Search for the cell housing the specified text and yield its [X, Y] center coordinate. 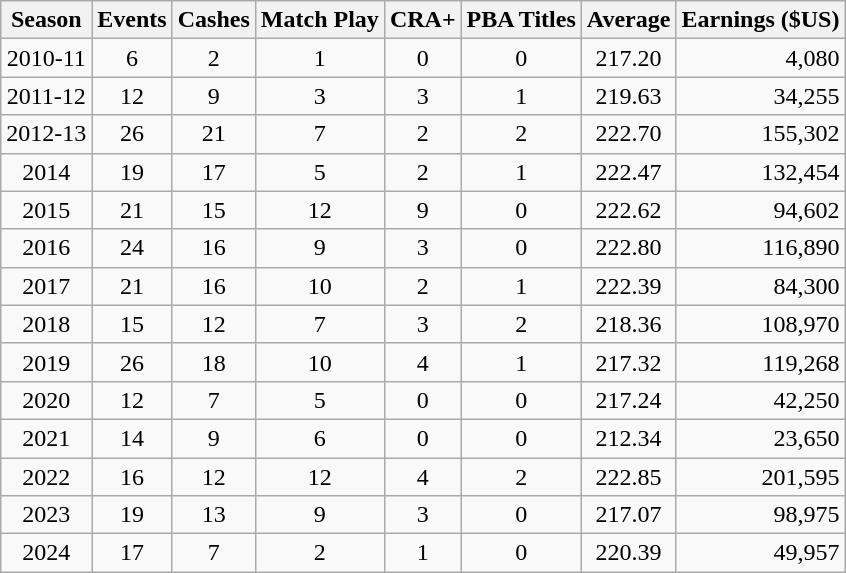
222.39 [628, 286]
Season [46, 20]
13 [214, 515]
98,975 [760, 515]
2021 [46, 438]
119,268 [760, 362]
2022 [46, 477]
CRA+ [422, 20]
23,650 [760, 438]
42,250 [760, 400]
2018 [46, 324]
220.39 [628, 553]
Events [132, 20]
2012-13 [46, 134]
222.62 [628, 210]
2024 [46, 553]
222.47 [628, 172]
217.20 [628, 58]
18 [214, 362]
222.70 [628, 134]
2017 [46, 286]
94,602 [760, 210]
217.24 [628, 400]
2020 [46, 400]
Match Play [320, 20]
2019 [46, 362]
24 [132, 248]
Cashes [214, 20]
212.34 [628, 438]
116,890 [760, 248]
222.80 [628, 248]
14 [132, 438]
2014 [46, 172]
201,595 [760, 477]
217.32 [628, 362]
132,454 [760, 172]
Average [628, 20]
34,255 [760, 96]
2023 [46, 515]
2011-12 [46, 96]
2015 [46, 210]
4,080 [760, 58]
108,970 [760, 324]
2010-11 [46, 58]
217.07 [628, 515]
218.36 [628, 324]
84,300 [760, 286]
219.63 [628, 96]
155,302 [760, 134]
49,957 [760, 553]
2016 [46, 248]
PBA Titles [521, 20]
Earnings ($US) [760, 20]
222.85 [628, 477]
